Identify which cell holds the provided text, then report its [X, Y] central coordinate. 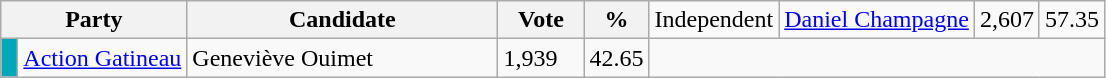
57.35 [1072, 20]
Party [94, 20]
2,607 [1006, 20]
Vote [541, 20]
Daniel Champagne [877, 20]
Candidate [342, 20]
1,939 [541, 58]
Action Gatineau [102, 58]
Independent [714, 20]
% [616, 20]
Geneviève Ouimet [342, 58]
42.65 [616, 58]
